Detect which cell encompasses the target text, then output its [x, y] center coordinate. 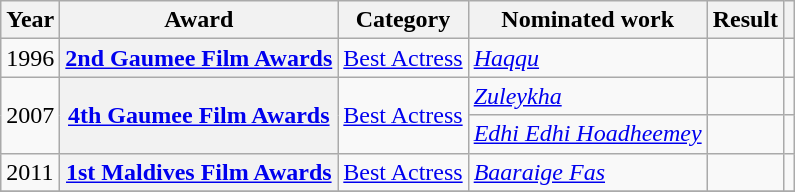
Award [199, 20]
Edhi Edhi Hoadheemey [588, 134]
2011 [30, 172]
4th Gaumee Film Awards [199, 115]
Result [745, 20]
Zuleykha [588, 96]
2007 [30, 115]
Category [403, 20]
1st Maldives Film Awards [199, 172]
1996 [30, 58]
Nominated work [588, 20]
Haqqu [588, 58]
Baaraige Fas [588, 172]
Year [30, 20]
2nd Gaumee Film Awards [199, 58]
